Capture the cell that displays the provided text and extract its [x, y] central coordinate. 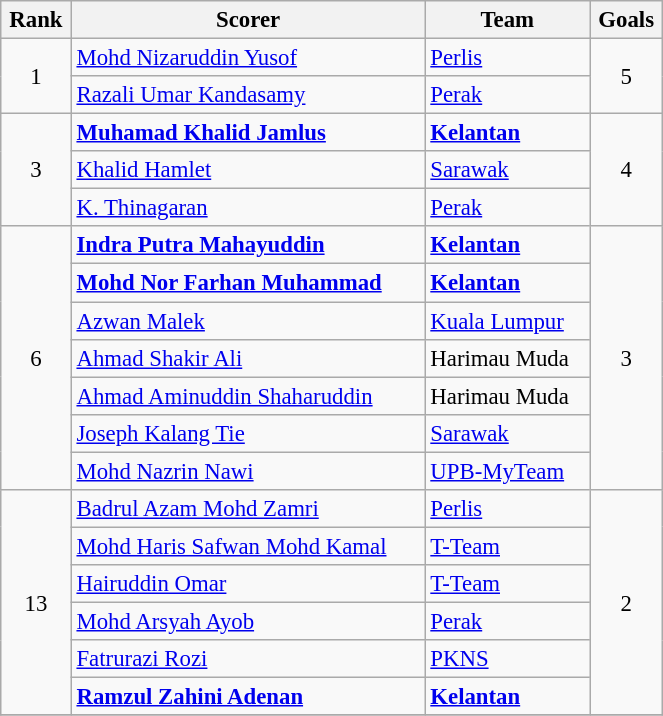
Muhamad Khalid Jamlus [248, 133]
K. Thinagaran [248, 208]
Badrul Azam Mohd Zamri [248, 509]
4 [626, 170]
Team [508, 20]
Ramzul Zahini Adenan [248, 697]
Indra Putra Mahayuddin [248, 245]
13 [36, 603]
Razali Umar Kandasamy [248, 95]
Goals [626, 20]
Ahmad Aminuddin Shaharuddin [248, 396]
Mohd Haris Safwan Mohd Kamal [248, 546]
Mohd Arsyah Ayob [248, 621]
Azwan Malek [248, 321]
Mohd Nizaruddin Yusof [248, 58]
2 [626, 603]
Khalid Hamlet [248, 170]
Ahmad Shakir Ali [248, 358]
Joseph Kalang Tie [248, 433]
Scorer [248, 20]
6 [36, 358]
Mohd Nor Farhan Muhammad [248, 283]
Fatrurazi Rozi [248, 659]
5 [626, 76]
UPB-MyTeam [508, 471]
Hairuddin Omar [248, 584]
1 [36, 76]
Mohd Nazrin Nawi [248, 471]
PKNS [508, 659]
Kuala Lumpur [508, 321]
Rank [36, 20]
